Detect which cell encompasses the target text, then output its (x, y) center coordinate. 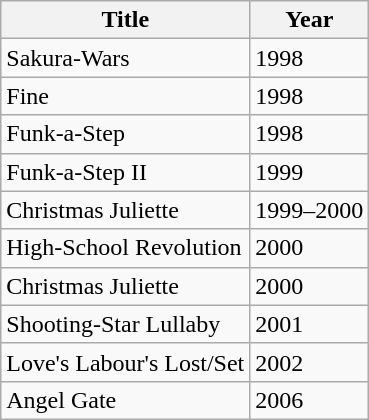
Love's Labour's Lost/Set (126, 362)
Funk-a-Step (126, 134)
Title (126, 20)
1999–2000 (310, 210)
Fine (126, 96)
Sakura-Wars (126, 58)
Shooting-Star Lullaby (126, 324)
High-School Revolution (126, 248)
Year (310, 20)
Angel Gate (126, 400)
2001 (310, 324)
2006 (310, 400)
2002 (310, 362)
Funk-a-Step II (126, 172)
1999 (310, 172)
